Scan for the cell matching the given text and deliver its (X, Y) coordinate at center. 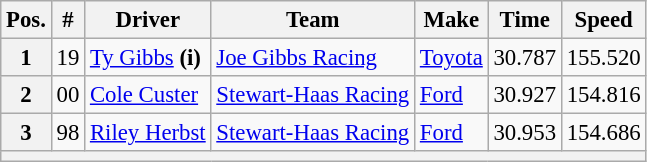
30.953 (524, 133)
Pos. (26, 20)
1 (26, 58)
30.927 (524, 95)
154.816 (604, 95)
30.787 (524, 58)
154.686 (604, 133)
Ty Gibbs (i) (148, 58)
Driver (148, 20)
Make (452, 20)
155.520 (604, 58)
Speed (604, 20)
# (68, 20)
Time (524, 20)
Team (313, 20)
19 (68, 58)
Toyota (452, 58)
98 (68, 133)
3 (26, 133)
Joe Gibbs Racing (313, 58)
00 (68, 95)
Cole Custer (148, 95)
2 (26, 95)
Riley Herbst (148, 133)
